Determine the [x, y] coordinate at the center of the cell enclosing the given text.  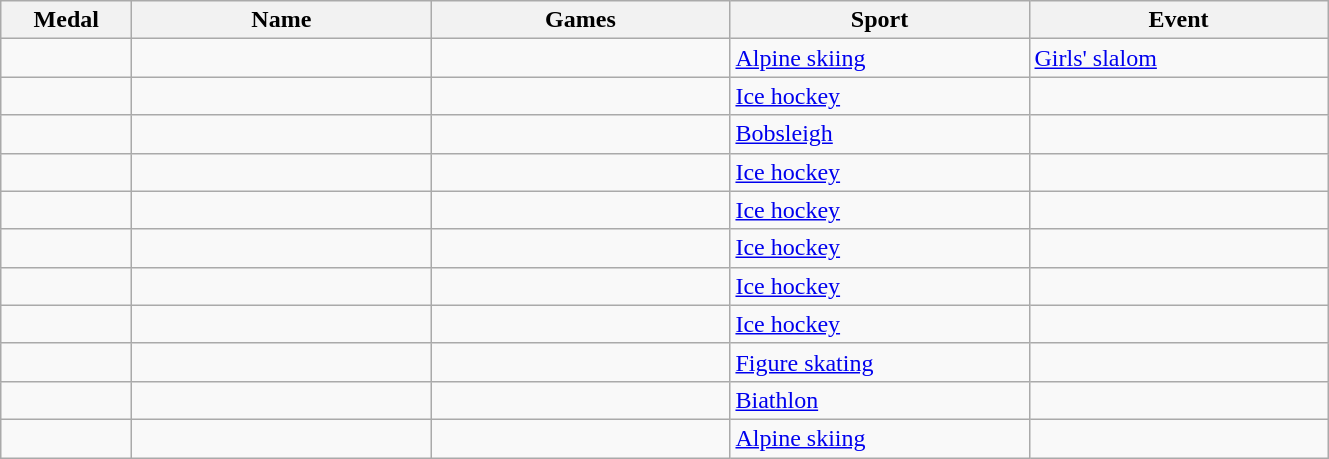
Sport [880, 20]
Bobsleigh [880, 134]
Medal [66, 20]
Figure skating [880, 362]
Games [580, 20]
Name [282, 20]
Girls' slalom [1178, 58]
Event [1178, 20]
Biathlon [880, 400]
